Locate the cell with the specified text and output its [X, Y] center coordinate. 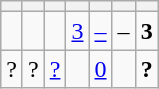
0 [100, 69]
